Return [x, y] of the center of cell containing provided text 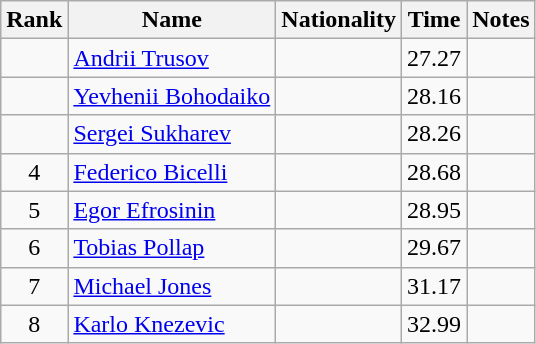
Yevhenii Bohodaiko [172, 96]
5 [34, 210]
Notes [501, 20]
4 [34, 172]
Time [434, 20]
Michael Jones [172, 286]
32.99 [434, 324]
Tobias Pollap [172, 248]
28.26 [434, 134]
Rank [34, 20]
31.17 [434, 286]
Karlo Knezevic [172, 324]
Federico Bicelli [172, 172]
Sergei Sukharev [172, 134]
Egor Efrosinin [172, 210]
Name [172, 20]
8 [34, 324]
28.95 [434, 210]
27.27 [434, 58]
29.67 [434, 248]
7 [34, 286]
28.68 [434, 172]
Andrii Trusov [172, 58]
6 [34, 248]
Nationality [339, 20]
28.16 [434, 96]
